Output the (x, y) coordinate of the center of the cell containing the given text.  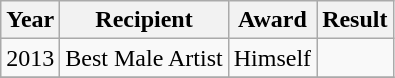
Recipient (144, 20)
Best Male Artist (144, 58)
2013 (30, 58)
Result (355, 20)
Himself (272, 58)
Year (30, 20)
Award (272, 20)
